Search for the cell housing the specified text and yield its (x, y) center coordinate. 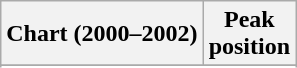
Peak position (249, 34)
Chart (2000–2002) (102, 34)
